Extract the (x, y) coordinate from the center of the cell holding the provided text.  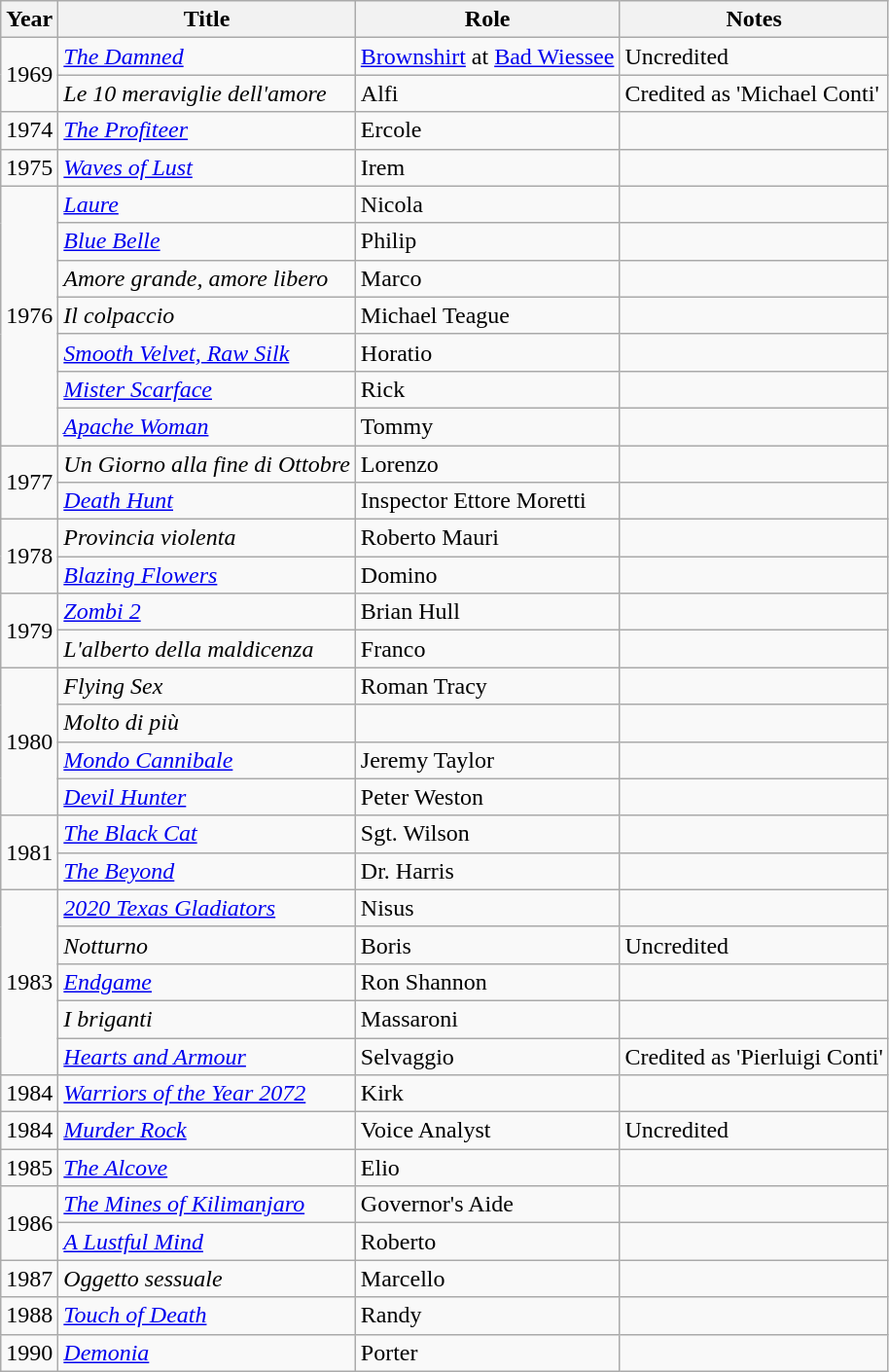
Horatio (487, 352)
L'alberto della maldicenza (207, 649)
Notes (754, 19)
Waves of Lust (207, 167)
Michael Teague (487, 315)
Un Giorno alla fine di Ottobre (207, 464)
The Beyond (207, 871)
Porter (487, 1353)
Demonia (207, 1353)
Peter Weston (487, 797)
1980 (29, 741)
Elio (487, 1168)
Alfi (487, 93)
Inspector Ettore Moretti (487, 501)
Roberto Mauri (487, 538)
Notturno (207, 945)
Zombi 2 (207, 612)
Marco (487, 278)
Sgt. Wilson (487, 834)
Ercole (487, 130)
Lorenzo (487, 464)
The Mines of Kilimanjaro (207, 1205)
The Damned (207, 56)
Warriors of the Year 2072 (207, 1094)
Il colpaccio (207, 315)
1969 (29, 75)
Smooth Velvet, Raw Silk (207, 352)
1990 (29, 1353)
Laure (207, 204)
Murder Rock (207, 1131)
Jeremy Taylor (487, 760)
Philip (487, 241)
1979 (29, 631)
Boris (487, 945)
Apache Woman (207, 426)
Title (207, 19)
Molto di più (207, 723)
I briganti (207, 1019)
Oggetto sessuale (207, 1279)
1977 (29, 483)
1985 (29, 1168)
Selvaggio (487, 1056)
Brownshirt at Bad Wiessee (487, 56)
Voice Analyst (487, 1131)
Touch of Death (207, 1316)
Irem (487, 167)
Provincia violenta (207, 538)
Nisus (487, 908)
A Lustful Mind (207, 1242)
Mister Scarface (207, 389)
Endgame (207, 982)
Amore grande, amore libero (207, 278)
1976 (29, 315)
Nicola (487, 204)
Brian Hull (487, 612)
Tommy (487, 426)
Marcello (487, 1279)
1974 (29, 130)
1983 (29, 982)
Rick (487, 389)
Franco (487, 649)
1981 (29, 852)
1986 (29, 1223)
1987 (29, 1279)
Blue Belle (207, 241)
Kirk (487, 1094)
Ron Shannon (487, 982)
Le 10 meraviglie dell'amore (207, 93)
Roberto (487, 1242)
1975 (29, 167)
Flying Sex (207, 686)
Death Hunt (207, 501)
Credited as 'Michael Conti' (754, 93)
Dr. Harris (487, 871)
Hearts and Armour (207, 1056)
The Profiteer (207, 130)
The Black Cat (207, 834)
2020 Texas Gladiators (207, 908)
Randy (487, 1316)
Role (487, 19)
Roman Tracy (487, 686)
Devil Hunter (207, 797)
Domino (487, 575)
1978 (29, 557)
1988 (29, 1316)
Year (29, 19)
Credited as 'Pierluigi Conti' (754, 1056)
Mondo Cannibale (207, 760)
Governor's Aide (487, 1205)
Massaroni (487, 1019)
Blazing Flowers (207, 575)
The Alcove (207, 1168)
